Return (X, Y) of the center of cell containing provided text 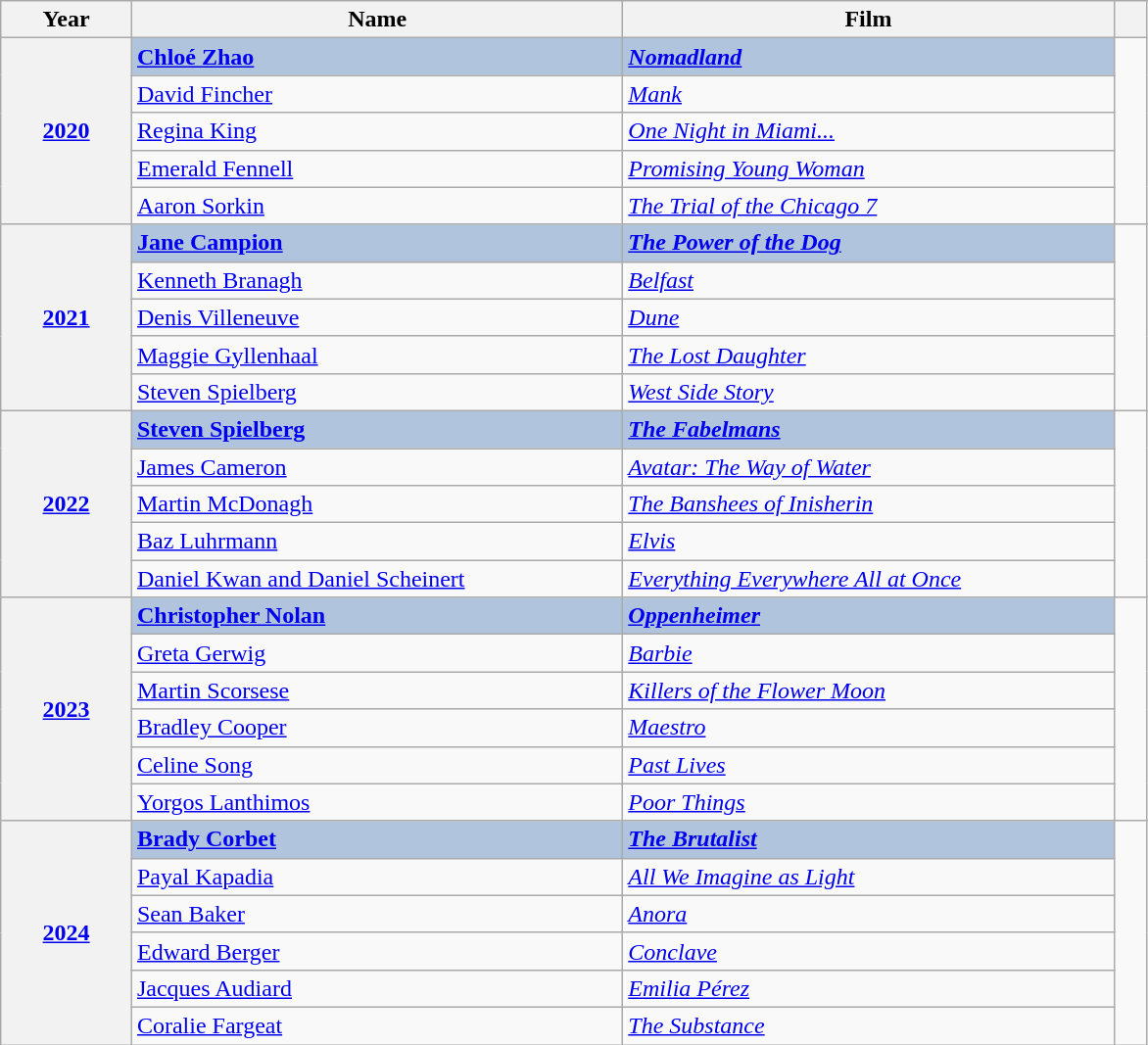
Dune (868, 317)
Coralie Fargeat (376, 1025)
Denis Villeneuve (376, 317)
Oppenheimer (868, 616)
West Side Story (868, 392)
Jane Campion (376, 243)
Promising Young Woman (868, 168)
One Night in Miami... (868, 131)
Everything Everywhere All at Once (868, 579)
Bradley Cooper (376, 728)
Past Lives (868, 765)
Edward Berger (376, 951)
Aaron Sorkin (376, 206)
The Trial of the Chicago 7 (868, 206)
2021 (67, 317)
Avatar: The Way of Water (868, 467)
Christopher Nolan (376, 616)
Martin Scorsese (376, 690)
2024 (67, 932)
Film (868, 20)
Name (376, 20)
Barbie (868, 653)
Baz Luhrmann (376, 542)
Poor Things (868, 802)
Mank (868, 94)
The Banshees of Inisherin (868, 504)
Brady Corbet (376, 839)
2020 (67, 131)
All We Imagine as Light (868, 877)
Daniel Kwan and Daniel Scheinert (376, 579)
Conclave (868, 951)
2023 (67, 709)
Jacques Audiard (376, 988)
The Lost Daughter (868, 355)
Maestro (868, 728)
Regina King (376, 131)
Martin McDonagh (376, 504)
Anora (868, 914)
The Power of the Dog (868, 243)
Celine Song (376, 765)
Chloé Zhao (376, 57)
The Substance (868, 1025)
Nomadland (868, 57)
Elvis (868, 542)
Killers of the Flower Moon (868, 690)
Belfast (868, 280)
Emerald Fennell (376, 168)
Kenneth Branagh (376, 280)
Maggie Gyllenhaal (376, 355)
The Brutalist (868, 839)
2022 (67, 503)
Year (67, 20)
Greta Gerwig (376, 653)
James Cameron (376, 467)
Payal Kapadia (376, 877)
Yorgos Lanthimos (376, 802)
Sean Baker (376, 914)
David Fincher (376, 94)
Emilia Pérez (868, 988)
The Fabelmans (868, 429)
